Pinpoint the cell where the given text exists, returning its (x, y) midpoint coordinate. 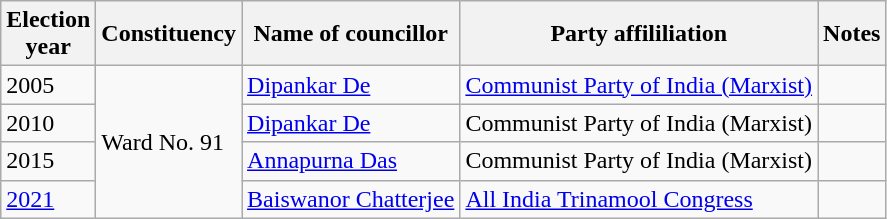
2021 (48, 199)
Baiswanor Chatterjee (351, 199)
Constituency (169, 34)
Annapurna Das (351, 161)
Ward No. 91 (169, 142)
Notes (852, 34)
2015 (48, 161)
Election year (48, 34)
All India Trinamool Congress (639, 199)
2010 (48, 123)
Name of councillor (351, 34)
2005 (48, 85)
Party affililiation (639, 34)
